Pinpoint the cell where the given text exists, returning its (x, y) midpoint coordinate. 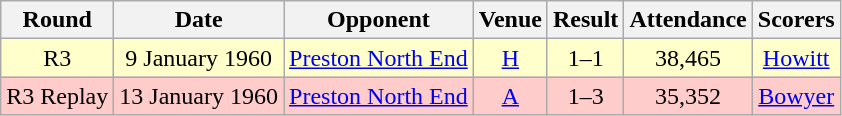
35,352 (688, 96)
13 January 1960 (199, 96)
Venue (510, 20)
38,465 (688, 58)
Round (58, 20)
1–1 (585, 58)
9 January 1960 (199, 58)
Howitt (796, 58)
H (510, 58)
Date (199, 20)
R3 (58, 58)
Attendance (688, 20)
R3 Replay (58, 96)
Bowyer (796, 96)
Result (585, 20)
1–3 (585, 96)
Scorers (796, 20)
A (510, 96)
Opponent (379, 20)
